Provide the (x, y) coordinate of the cell's center where the given text is located.  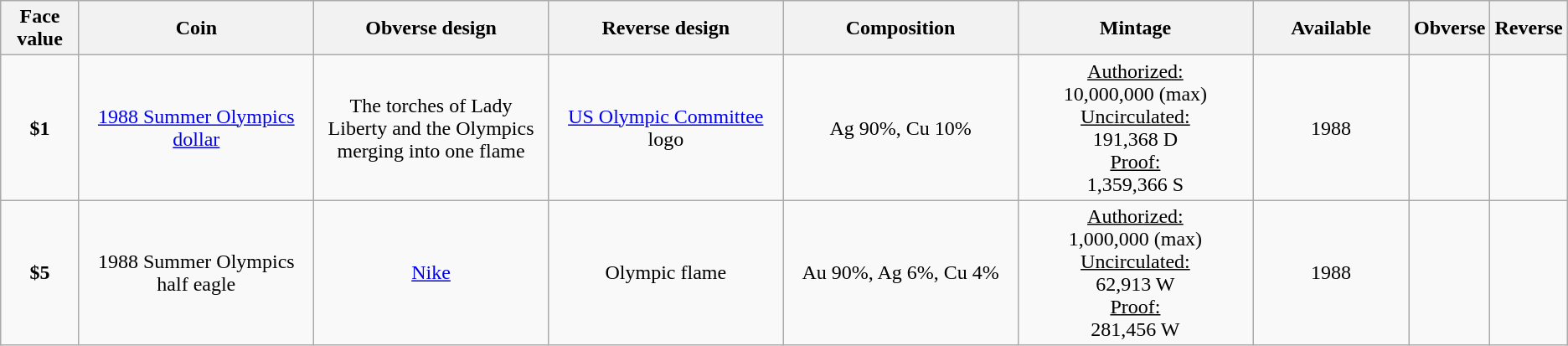
Reverse (1529, 28)
Available (1332, 28)
Authorized:1,000,000 (max)Uncirculated:62,913 WProof:281,456 W (1135, 273)
Authorized:10,000,000 (max)Uncirculated:191,368 DProof:1,359,366 S (1135, 127)
Reverse design (666, 28)
Olympic flame (666, 273)
$5 (40, 273)
US Olympic Committee logo (666, 127)
Coin (196, 28)
Au 90%, Ag 6%, Cu 4% (900, 273)
Obverse design (431, 28)
The torches of Lady Liberty and the Olympics merging into one flame (431, 127)
Composition (900, 28)
1988 Summer Olympics half eagle (196, 273)
1988 Summer Olympics dollar (196, 127)
Mintage (1135, 28)
Nike (431, 273)
Obverse (1450, 28)
Face value (40, 28)
$1 (40, 127)
Ag 90%, Cu 10% (900, 127)
